Determine the (x, y) coordinate at the center of the cell enclosing the given text.  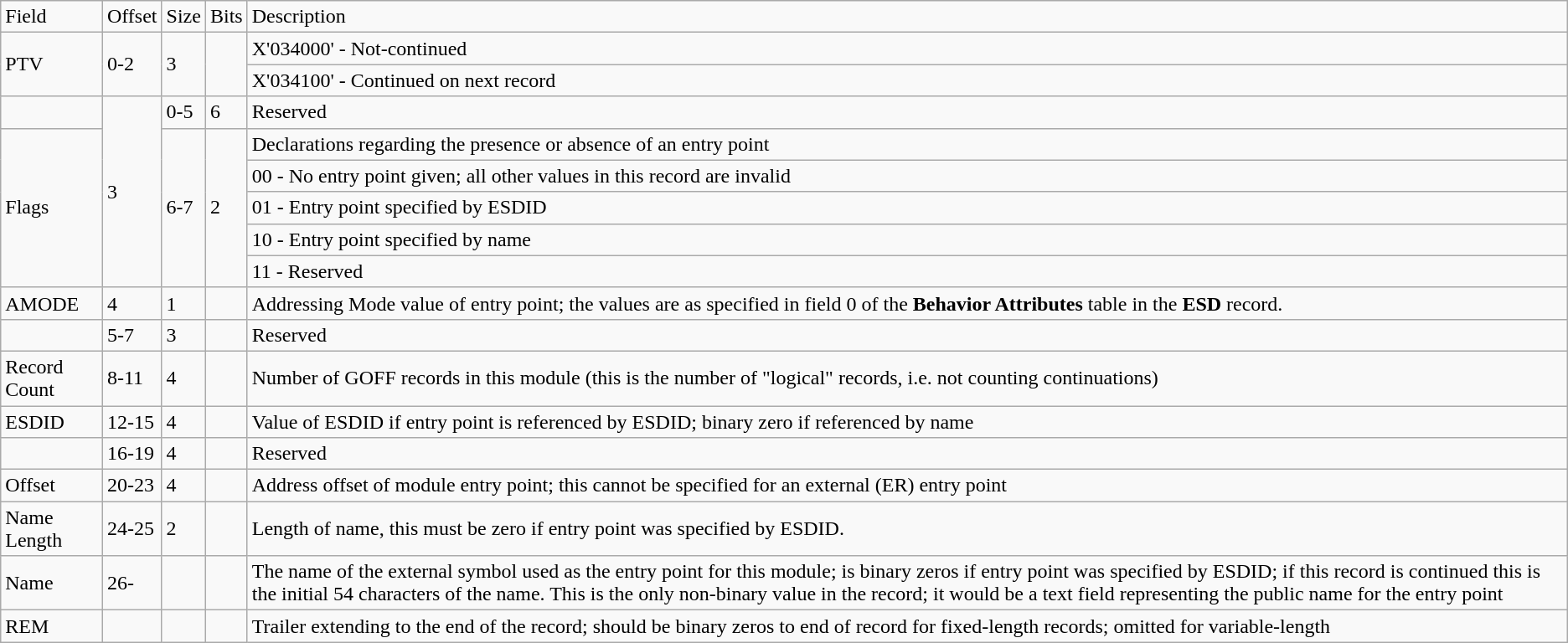
Declarations regarding the presence or absence of an entry point (907, 144)
X'034100' - Continued on next record (907, 80)
ESDID (52, 421)
5-7 (132, 335)
0-5 (183, 112)
26- (132, 583)
PTV (52, 64)
Bits (226, 17)
6-7 (183, 208)
1 (183, 303)
Name Length (52, 529)
01 - Entry point specified by ESDID (907, 208)
Size (183, 17)
X'034000' - Not-continued (907, 49)
Value of ESDID if entry point is referenced by ESDID; binary zero if referenced by name (907, 421)
Name (52, 583)
REM (52, 626)
Field (52, 17)
Trailer extending to the end of the record; should be binary zeros to end of record for fixed-length records; omitted for variable-length (907, 626)
Record Count (52, 378)
24-25 (132, 529)
Flags (52, 208)
Length of name, this must be zero if entry point was specified by ESDID. (907, 529)
8-11 (132, 378)
12-15 (132, 421)
20-23 (132, 486)
00 - No entry point given; all other values in this record are invalid (907, 176)
AMODE (52, 303)
11 - Reserved (907, 271)
Number of GOFF records in this module (this is the number of "logical" records, i.e. not counting continuations) (907, 378)
Address offset of module entry point; this cannot be specified for an external (ER) entry point (907, 486)
Description (907, 17)
6 (226, 112)
10 - Entry point specified by name (907, 239)
Addressing Mode value of entry point; the values are as specified in field 0 of the Behavior Attributes table in the ESD record. (907, 303)
0-2 (132, 64)
16-19 (132, 454)
